Provide the (X, Y) coordinate of the cell's center where the given text is located.  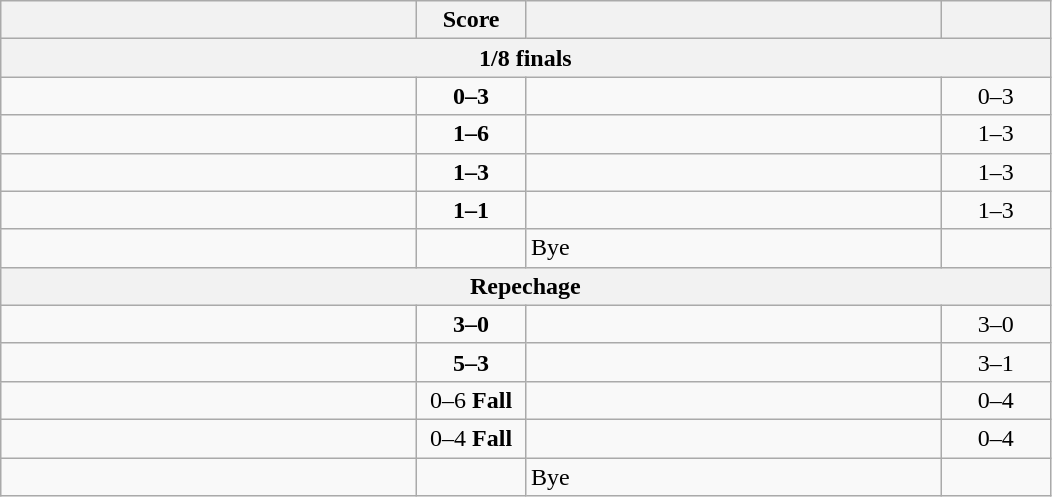
Score (472, 20)
5–3 (472, 362)
0–6 Fall (472, 400)
1/8 finals (526, 58)
1–1 (472, 210)
1–6 (472, 134)
Repechage (526, 286)
3–1 (996, 362)
0–4 Fall (472, 438)
